Capture the cell that displays the provided text and extract its [X, Y] central coordinate. 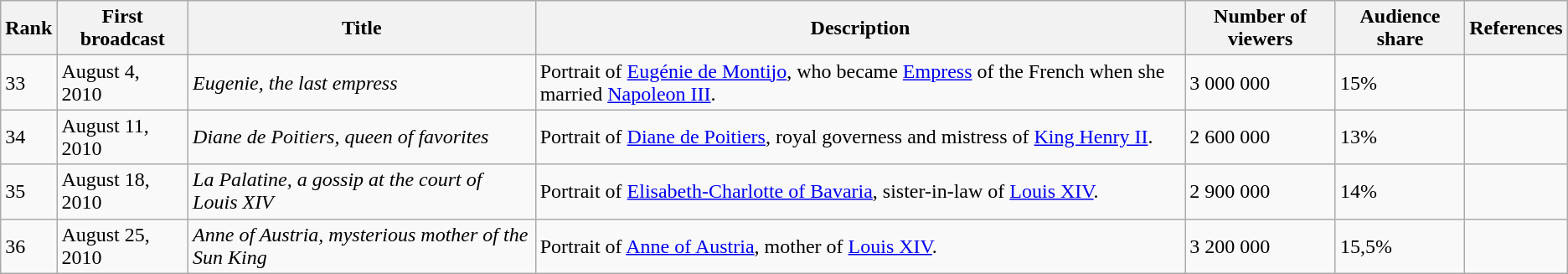
Rank [28, 28]
35 [28, 191]
Diane de Poitiers, queen of favorites [362, 137]
34 [28, 137]
33 [28, 82]
3 000 000 [1261, 82]
Eugenie, the last empress [362, 82]
36 [28, 246]
3 200 000 [1261, 246]
14% [1400, 191]
Portrait of Eugénie de Montijo, who became Empress of the French when she married Napoleon III. [860, 82]
August 18, 2010 [122, 191]
First broadcast [122, 28]
15% [1400, 82]
Description [860, 28]
August 25, 2010 [122, 246]
13% [1400, 137]
Portrait of Anne of Austria, mother of Louis XIV. [860, 246]
2 600 000 [1261, 137]
August 4, 2010 [122, 82]
Anne of Austria, mysterious mother of the Sun King [362, 246]
La Palatine, a gossip at the court of Louis XIV [362, 191]
2 900 000 [1261, 191]
Portrait of Diane de Poitiers, royal governess and mistress of King Henry II. [860, 137]
15,5% [1400, 246]
August 11, 2010 [122, 137]
Portrait of Elisabeth-Charlotte of Bavaria, sister-in-law of Louis XIV. [860, 191]
Audience share [1400, 28]
Number of viewers [1261, 28]
Title [362, 28]
References [1516, 28]
